Search for the cell housing the specified text and yield its (x, y) center coordinate. 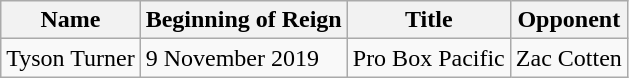
Name (70, 20)
Zac Cotten (568, 58)
Beginning of Reign (244, 20)
Pro Box Pacific (428, 58)
9 November 2019 (244, 58)
Opponent (568, 20)
Title (428, 20)
Tyson Turner (70, 58)
